Identify which cell holds the provided text, then report its [X, Y] central coordinate. 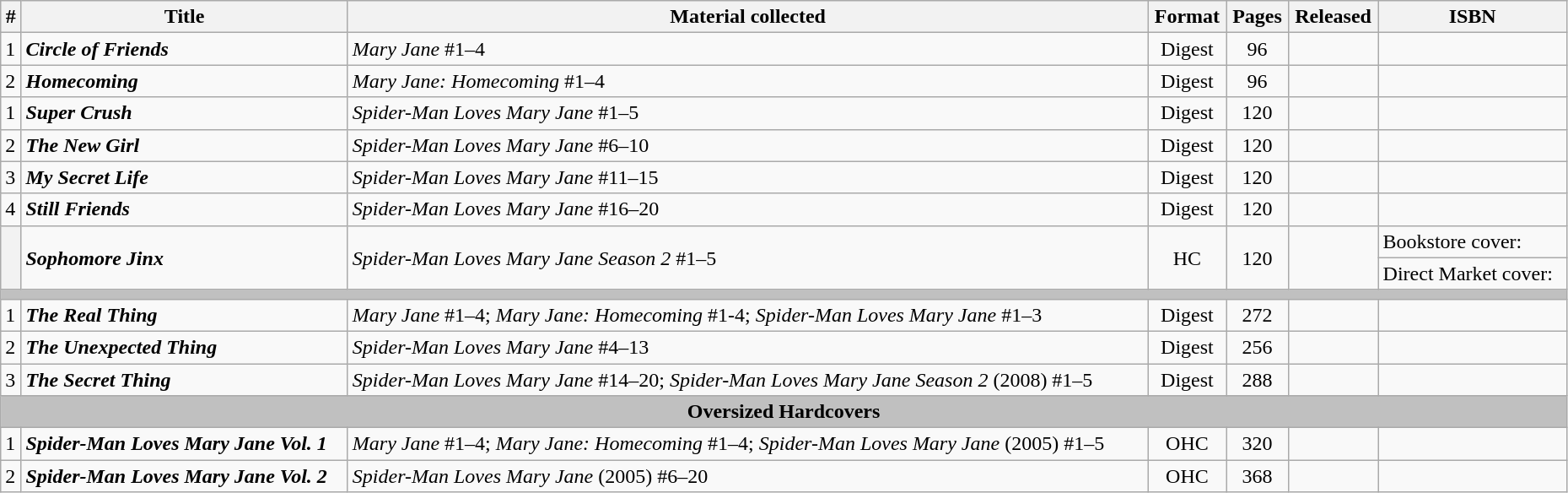
The Unexpected Thing [184, 347]
Circle of Friends [184, 49]
Spider-Man Loves Mary Jane Vol. 1 [184, 444]
Spider-Man Loves Mary Jane #1–5 [747, 113]
The Secret Thing [184, 379]
Spider-Man Loves Mary Jane #16–20 [747, 209]
Spider-Man Loves Mary Jane (2005) #6–20 [747, 476]
Spider-Man Loves Mary Jane #4–13 [747, 347]
Format [1188, 17]
Sophomore Jinx [184, 257]
Mary Jane #1–4; Mary Jane: Homecoming #1–4; Spider-Man Loves Mary Jane (2005) #1–5 [747, 444]
HC [1188, 257]
Spider-Man Loves Mary Jane Vol. 2 [184, 476]
Title [184, 17]
Mary Jane #1–4 [747, 49]
The Real Thing [184, 315]
My Secret Life [184, 177]
Spider-Man Loves Mary Jane Season 2 #1–5 [747, 257]
Released [1333, 17]
Pages [1257, 17]
Still Friends [184, 209]
Material collected [747, 17]
Homecoming [184, 81]
Bookstore cover: [1473, 241]
Mary Jane #1–4; Mary Jane: Homecoming #1-4; Spider-Man Loves Mary Jane #1–3 [747, 315]
288 [1257, 379]
4 [11, 209]
320 [1257, 444]
368 [1257, 476]
Super Crush [184, 113]
The New Girl [184, 145]
ISBN [1473, 17]
Spider-Man Loves Mary Jane #14–20; Spider-Man Loves Mary Jane Season 2 (2008) #1–5 [747, 379]
# [11, 17]
Direct Market cover: [1473, 274]
256 [1257, 347]
Oversized Hardcovers [784, 412]
Spider-Man Loves Mary Jane #6–10 [747, 145]
272 [1257, 315]
Mary Jane: Homecoming #1–4 [747, 81]
Spider-Man Loves Mary Jane #11–15 [747, 177]
